Locate the cell with the specified text and output its (x, y) center coordinate. 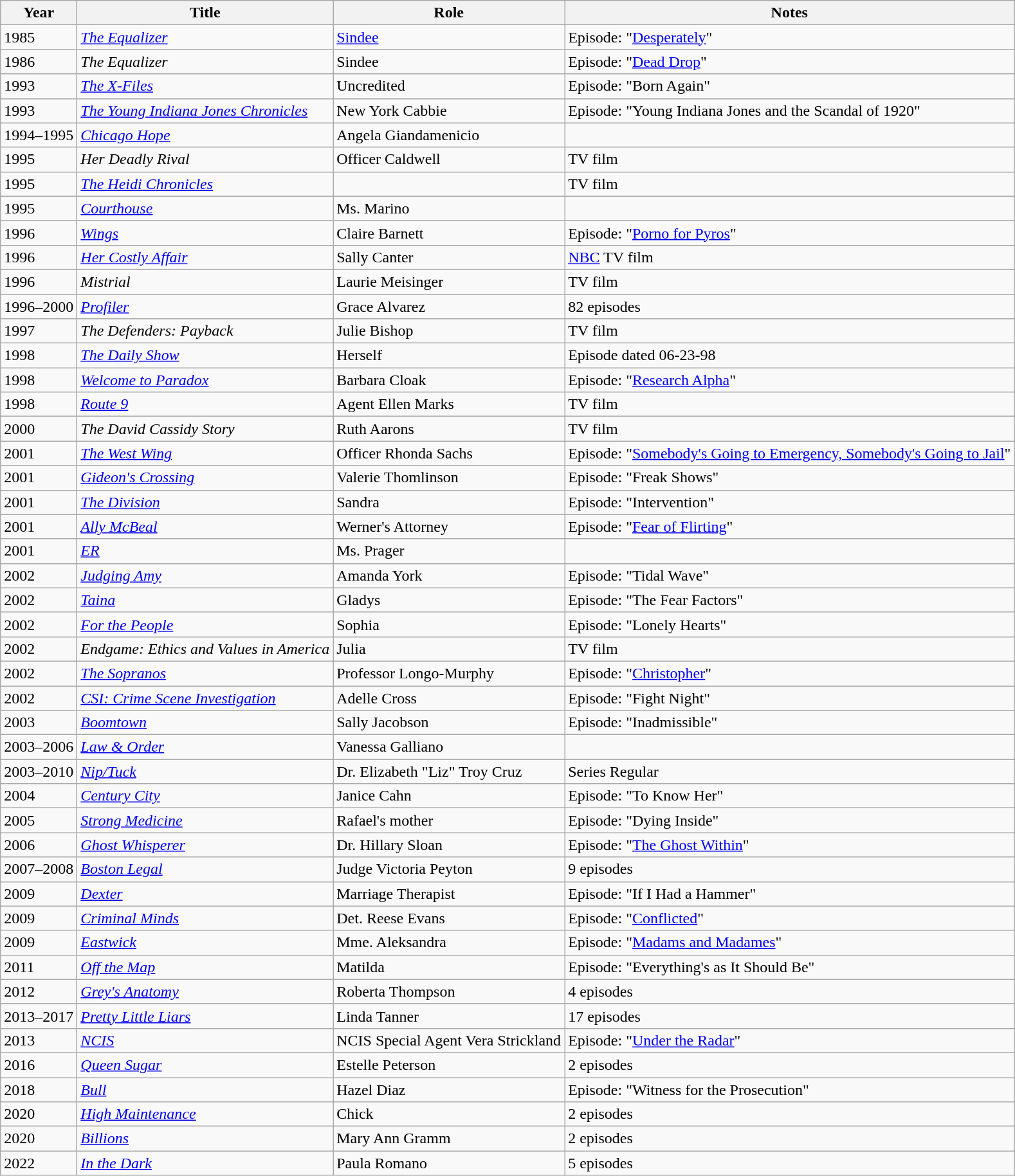
Episode: "Christopher" (790, 673)
Episode dated 06-23-98 (790, 356)
Sally Jacobson (449, 723)
Welcome to Paradox (205, 380)
2000 (39, 429)
1997 (39, 331)
Sophia (449, 624)
The Daily Show (205, 356)
Episode: "Young Indiana Jones and the Scandal of 1920" (790, 111)
The Defenders: Payback (205, 331)
2011 (39, 967)
ER (205, 551)
2003 (39, 723)
2004 (39, 796)
The David Cassidy Story (205, 429)
Episode: "Under the Radar" (790, 1040)
Dr. Elizabeth "Liz" Troy Cruz (449, 772)
1996–2000 (39, 307)
Ms. Prager (449, 551)
Estelle Peterson (449, 1065)
Episode: "Fear of Flirting" (790, 527)
2016 (39, 1065)
NCIS Special Agent Vera Strickland (449, 1040)
Law & Order (205, 747)
Episode: "Desperately" (790, 37)
Hazel Diaz (449, 1090)
Pretty Little Liars (205, 1016)
Roberta Thompson (449, 991)
Episode: "Conflicted" (790, 918)
2003–2006 (39, 747)
Mistrial (205, 282)
The Division (205, 502)
Angela Giandamenicio (449, 135)
Boston Legal (205, 869)
Judge Victoria Peyton (449, 869)
Series Regular (790, 772)
2007–2008 (39, 869)
Episode: "Witness for the Prosecution" (790, 1090)
Episode: "Everything's as It Should Be" (790, 967)
Professor Longo-Murphy (449, 673)
Chicago Hope (205, 135)
Century City (205, 796)
Marriage Therapist (449, 894)
Episode: "Madams and Madames" (790, 943)
Episode: "Dead Drop" (790, 62)
Mary Ann Gramm (449, 1139)
Boomtown (205, 723)
Episode: "Somebody's Going to Emergency, Somebody's Going to Jail" (790, 453)
4 episodes (790, 991)
Janice Cahn (449, 796)
9 episodes (790, 869)
5 episodes (790, 1163)
2018 (39, 1090)
Strong Medicine (205, 820)
2012 (39, 991)
High Maintenance (205, 1114)
Julie Bishop (449, 331)
Ms. Marino (449, 208)
Episode: "The Ghost Within" (790, 845)
Chick (449, 1114)
Episode: "Inadmissible" (790, 723)
Paula Romano (449, 1163)
Judging Amy (205, 575)
Her Costly Affair (205, 257)
In the Dark (205, 1163)
2005 (39, 820)
NCIS (205, 1040)
Mme. Aleksandra (449, 943)
Title (205, 13)
Episode: "Lonely Hearts" (790, 624)
Bull (205, 1090)
Julia (449, 649)
Role (449, 13)
Episode: "If I Had a Hammer" (790, 894)
Gladys (449, 600)
Gideon's Crossing (205, 478)
Werner's Attorney (449, 527)
Wings (205, 233)
Dr. Hillary Sloan (449, 845)
Billions (205, 1139)
Ruth Aarons (449, 429)
2022 (39, 1163)
Taina (205, 600)
Grey's Anatomy (205, 991)
Episode: "Research Alpha" (790, 380)
Grace Alvarez (449, 307)
The X-Files (205, 86)
The West Wing (205, 453)
17 episodes (790, 1016)
Matilda (449, 967)
Episode: "To Know Her" (790, 796)
Episode: "Intervention" (790, 502)
Herself (449, 356)
New York Cabbie (449, 111)
Ally McBeal (205, 527)
Claire Barnett (449, 233)
Episode: "Tidal Wave" (790, 575)
Rafael's mother (449, 820)
Det. Reese Evans (449, 918)
Year (39, 13)
2013–2017 (39, 1016)
Queen Sugar (205, 1065)
2013 (39, 1040)
Episode: "Dying Inside" (790, 820)
Barbara Cloak (449, 380)
Episode: "The Fear Factors" (790, 600)
2006 (39, 845)
Episode: "Porno for Pyros" (790, 233)
Nip/Tuck (205, 772)
Laurie Meisinger (449, 282)
The Sopranos (205, 673)
Agent Ellen Marks (449, 404)
1985 (39, 37)
1994–1995 (39, 135)
Off the Map (205, 967)
82 episodes (790, 307)
Officer Caldwell (449, 159)
Valerie Thomlinson (449, 478)
Ghost Whisperer (205, 845)
Notes (790, 13)
Episode: "Freak Shows" (790, 478)
Episode: "Born Again" (790, 86)
Episode: "Fight Night" (790, 698)
Her Deadly Rival (205, 159)
Uncredited (449, 86)
2003–2010 (39, 772)
The Young Indiana Jones Chronicles (205, 111)
Criminal Minds (205, 918)
Route 9 (205, 404)
Adelle Cross (449, 698)
Officer Rhonda Sachs (449, 453)
NBC TV film (790, 257)
Linda Tanner (449, 1016)
Eastwick (205, 943)
CSI: Crime Scene Investigation (205, 698)
1986 (39, 62)
Vanessa Galliano (449, 747)
Amanda York (449, 575)
Courthouse (205, 208)
Endgame: Ethics and Values in America (205, 649)
The Heidi Chronicles (205, 184)
Profiler (205, 307)
Sandra (449, 502)
Sally Canter (449, 257)
For the People (205, 624)
Dexter (205, 894)
